Scan for the cell matching the given text and deliver its [X, Y] coordinate at center. 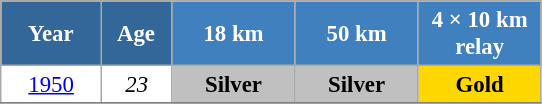
Age [136, 34]
4 × 10 km relay [480, 34]
50 km [356, 34]
Year [52, 34]
18 km [234, 34]
23 [136, 85]
1950 [52, 85]
Gold [480, 85]
